For the text-containing cell, return its midpoint in (x, y) coordinate format. 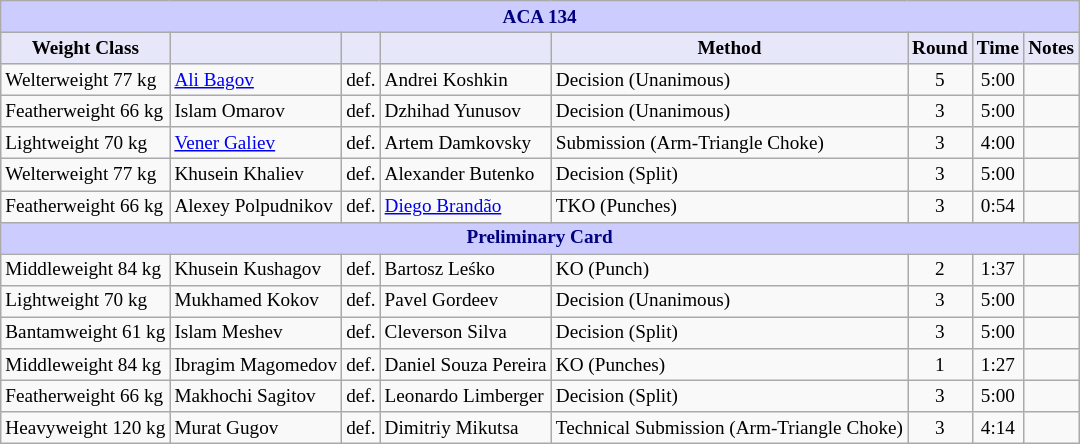
Murat Gugov (256, 428)
Bantamweight 61 kg (86, 333)
Ali Bagov (256, 80)
Dimitriy Mikutsa (466, 428)
Cleverson Silva (466, 333)
Khusein Kushagov (256, 270)
Preliminary Card (540, 238)
Alexander Butenko (466, 175)
1:27 (998, 365)
Notes (1052, 48)
Technical Submission (Arm-Triangle Choke) (729, 428)
Time (998, 48)
Submission (Arm-Triangle Choke) (729, 143)
Islam Omarov (256, 111)
Leonardo Limberger (466, 396)
Khusein Khaliev (256, 175)
Makhochi Sagitov (256, 396)
Daniel Souza Pereira (466, 365)
4:00 (998, 143)
4:14 (998, 428)
1:37 (998, 270)
KO (Punch) (729, 270)
Weight Class (86, 48)
Ibragim Magomedov (256, 365)
Bartosz Leśko (466, 270)
KO (Punches) (729, 365)
Heavyweight 120 kg (86, 428)
Vener Galiev (256, 143)
Dzhihad Yunusov (466, 111)
Diego Brandão (466, 206)
Mukhamed Kokov (256, 301)
1 (940, 365)
Andrei Koshkin (466, 80)
2 (940, 270)
Round (940, 48)
Alexey Polpudnikov (256, 206)
5 (940, 80)
0:54 (998, 206)
Artem Damkovsky (466, 143)
ACA 134 (540, 17)
TKO (Punches) (729, 206)
Islam Meshev (256, 333)
Method (729, 48)
Pavel Gordeev (466, 301)
